From the cell containing the given text, extract its center point as (X, Y) coordinate. 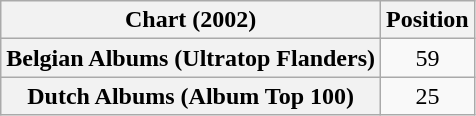
59 (428, 58)
Dutch Albums (Album Top 100) (191, 96)
Position (428, 20)
Chart (2002) (191, 20)
Belgian Albums (Ultratop Flanders) (191, 58)
25 (428, 96)
